Search for the cell housing the specified text and yield its (X, Y) center coordinate. 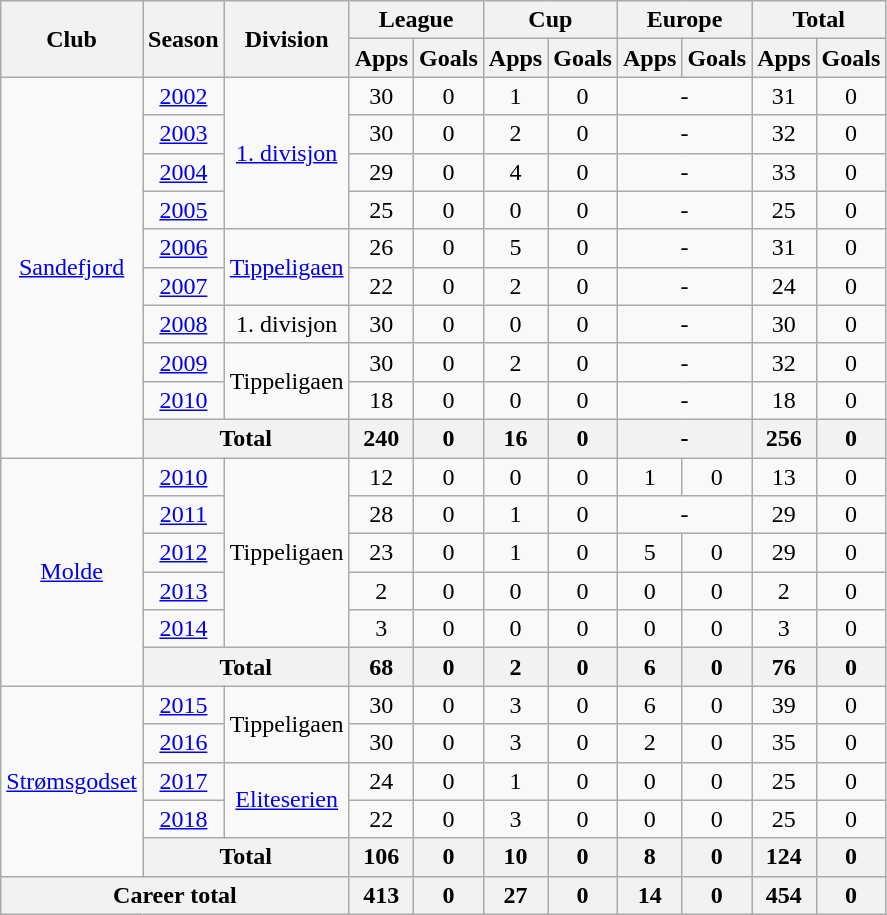
Molde (72, 572)
4 (515, 172)
28 (381, 515)
2013 (183, 591)
76 (784, 667)
12 (381, 477)
413 (381, 895)
2006 (183, 248)
Club (72, 39)
16 (515, 438)
2012 (183, 553)
23 (381, 553)
68 (381, 667)
Career total (175, 895)
26 (381, 248)
Europe (684, 20)
Division (286, 39)
2011 (183, 515)
106 (381, 857)
240 (381, 438)
League (416, 20)
Strømsgodset (72, 781)
2008 (183, 324)
Eliteserien (286, 800)
256 (784, 438)
2018 (183, 819)
2005 (183, 210)
2015 (183, 705)
2007 (183, 286)
454 (784, 895)
39 (784, 705)
27 (515, 895)
35 (784, 743)
124 (784, 857)
33 (784, 172)
2009 (183, 362)
8 (649, 857)
13 (784, 477)
10 (515, 857)
14 (649, 895)
2014 (183, 629)
2017 (183, 781)
2004 (183, 172)
Season (183, 39)
Sandefjord (72, 268)
2002 (183, 96)
2003 (183, 134)
2016 (183, 743)
Cup (550, 20)
